Locate the cell with the specified text and output its (X, Y) center coordinate. 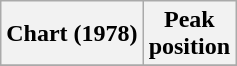
Peakposition (189, 34)
Chart (1978) (72, 34)
